Detect which cell encompasses the target text, then output its (X, Y) center coordinate. 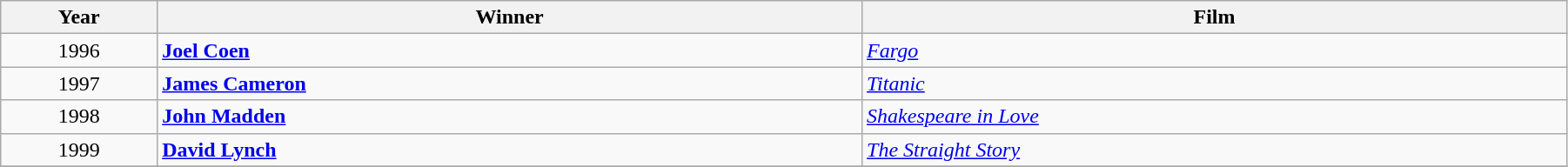
1998 (79, 117)
1996 (79, 50)
Winner (510, 17)
The Straight Story (1215, 150)
Film (1215, 17)
Shakespeare in Love (1215, 117)
James Cameron (510, 83)
Titanic (1215, 83)
Year (79, 17)
Fargo (1215, 50)
John Madden (510, 117)
Joel Coen (510, 50)
1997 (79, 83)
David Lynch (510, 150)
1999 (79, 150)
